Identify which cell holds the provided text, then report its [X, Y] central coordinate. 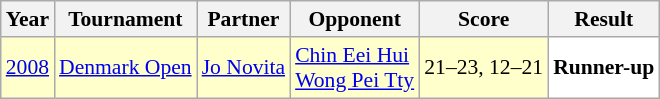
21–23, 12–21 [484, 68]
2008 [28, 68]
Result [604, 19]
Score [484, 19]
Tournament [126, 19]
Year [28, 19]
Chin Eei Hui Wong Pei Tty [354, 68]
Jo Novita [244, 68]
Partner [244, 19]
Runner-up [604, 68]
Opponent [354, 19]
Denmark Open [126, 68]
